Search for the cell housing the specified text and yield its (X, Y) center coordinate. 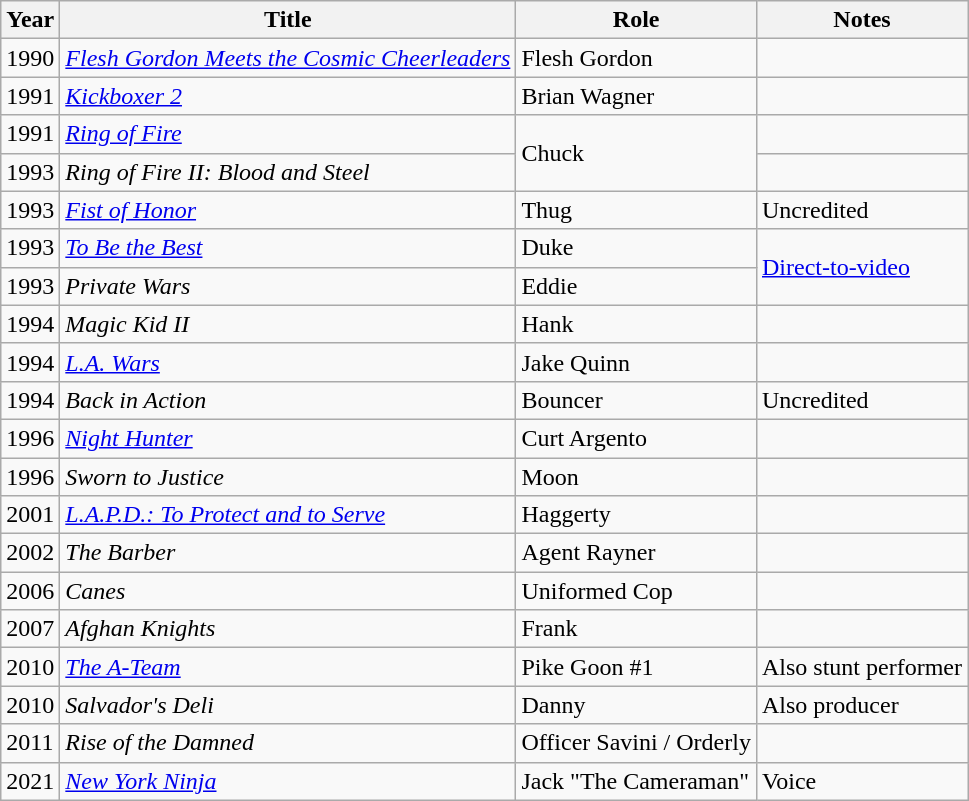
Night Hunter (288, 438)
Afghan Knights (288, 629)
Also stunt performer (862, 667)
Flesh Gordon Meets the Cosmic Cheerleaders (288, 58)
Thug (636, 210)
To Be the Best (288, 248)
Pike Goon #1 (636, 667)
The Barber (288, 553)
Fist of Honor (288, 210)
Year (30, 20)
The A-Team (288, 667)
Eddie (636, 286)
Kickboxer 2 (288, 96)
L.A. Wars (288, 362)
1990 (30, 58)
Officer Savini / Orderly (636, 743)
2021 (30, 781)
Haggerty (636, 515)
Duke (636, 248)
2001 (30, 515)
Hank (636, 324)
Private Wars (288, 286)
2006 (30, 591)
Ring of Fire II: Blood and Steel (288, 172)
Salvador's Deli (288, 705)
2002 (30, 553)
Frank (636, 629)
Danny (636, 705)
Curt Argento (636, 438)
Also producer (862, 705)
Rise of the Damned (288, 743)
New York Ninja (288, 781)
Magic Kid II (288, 324)
Brian Wagner (636, 96)
Flesh Gordon (636, 58)
Jake Quinn (636, 362)
Title (288, 20)
Chuck (636, 153)
2007 (30, 629)
Bouncer (636, 400)
Voice (862, 781)
Notes (862, 20)
Role (636, 20)
Uniformed Cop (636, 591)
Direct-to-video (862, 267)
Sworn to Justice (288, 477)
Ring of Fire (288, 134)
Moon (636, 477)
2011 (30, 743)
L.A.P.D.: To Protect and to Serve (288, 515)
Back in Action (288, 400)
Canes (288, 591)
Jack "The Cameraman" (636, 781)
Agent Rayner (636, 553)
